From the cell containing the given text, extract its center point as [x, y] coordinate. 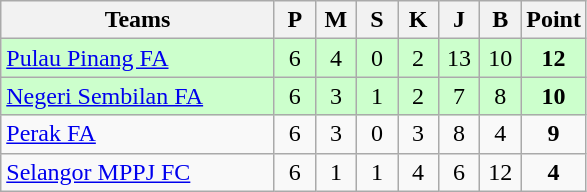
Teams [138, 20]
B [500, 20]
Perak FA [138, 134]
J [460, 20]
Selangor MPPJ FC [138, 172]
7 [460, 96]
K [418, 20]
S [376, 20]
Pulau Pinang FA [138, 58]
Negeri Sembilan FA [138, 96]
Point [554, 20]
P [294, 20]
13 [460, 58]
M [336, 20]
9 [554, 134]
